Pinpoint the cell where the given text exists, returning its (X, Y) midpoint coordinate. 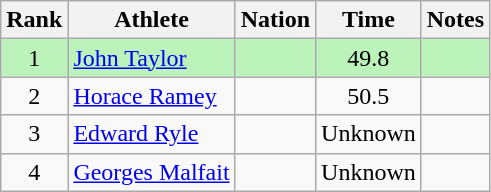
Horace Ramey (152, 96)
Edward Ryle (152, 134)
Georges Malfait (152, 172)
John Taylor (152, 58)
1 (34, 58)
50.5 (369, 96)
Athlete (152, 20)
Rank (34, 20)
2 (34, 96)
49.8 (369, 58)
Time (369, 20)
Nation (275, 20)
Notes (455, 20)
3 (34, 134)
4 (34, 172)
